Identify which cell holds the provided text, then report its [X, Y] central coordinate. 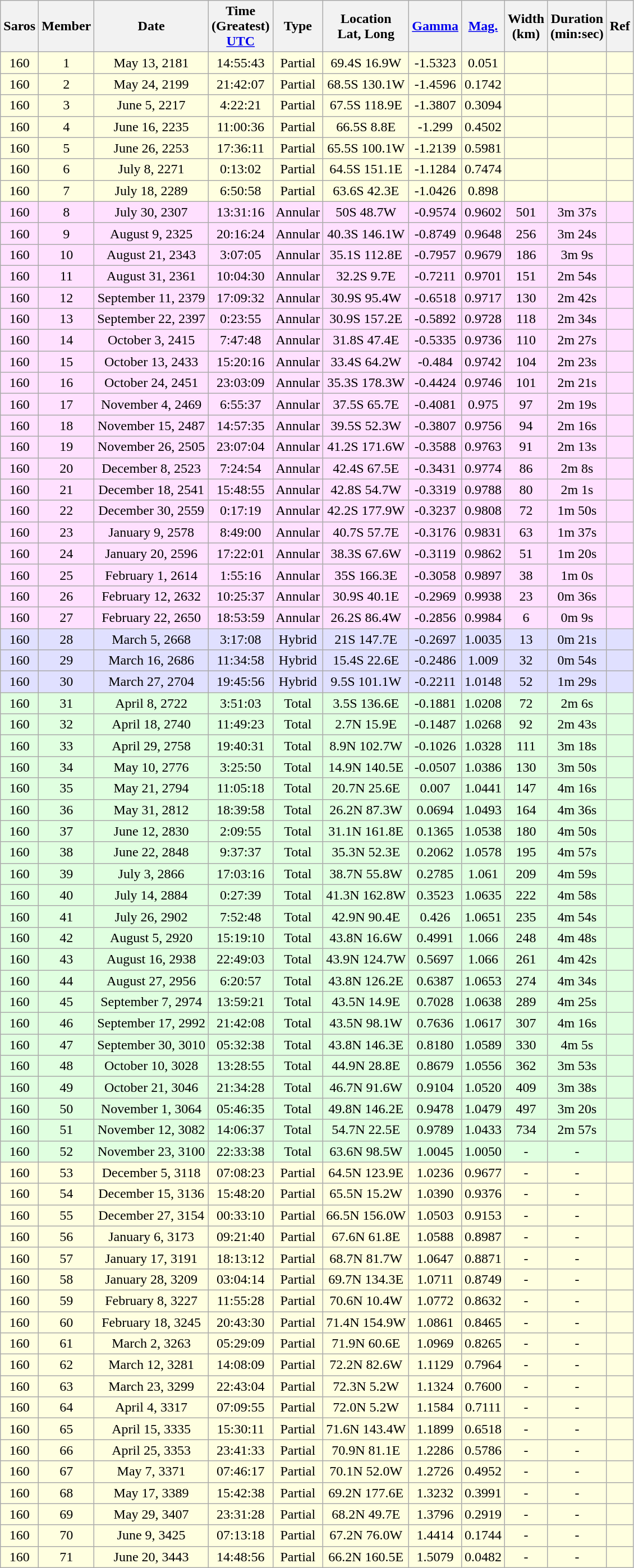
248 [526, 938]
43.8N 146.3E [366, 1045]
0.8265 [483, 1344]
April 25, 3353 [151, 1450]
118 [526, 319]
209 [526, 874]
43.5N 98.1W [366, 1023]
-0.4424 [435, 383]
0:13:02 [240, 169]
December 8, 2523 [151, 468]
330 [526, 1045]
Mag. [483, 26]
1.061 [483, 874]
-1.299 [435, 127]
0.5981 [483, 148]
0.975 [483, 404]
70.6N 10.4W [366, 1300]
September 22, 2397 [151, 319]
13:31:16 [240, 212]
40.3S 146.1W [366, 233]
64 [66, 1408]
274 [526, 981]
86 [526, 468]
4m 54s [577, 916]
1.0635 [483, 895]
January 28, 3209 [151, 1279]
0:23:55 [240, 319]
17:09:32 [240, 298]
07:09:55 [240, 1408]
August 9, 2325 [151, 233]
0.4952 [483, 1472]
0.4502 [483, 127]
00:33:10 [240, 1215]
1.5079 [435, 1557]
2m 34s [577, 319]
69.2N 177.6E [366, 1493]
2m 23s [577, 362]
39 [66, 874]
94 [526, 426]
-0.3319 [435, 490]
1.1324 [435, 1386]
1m 37s [577, 532]
68.7N 81.7W [366, 1258]
64.5N 123.9E [366, 1173]
55 [66, 1215]
67 [66, 1472]
15:48:20 [240, 1194]
50S 48.7W [366, 212]
May 21, 2794 [151, 788]
41.2S 171.6W [366, 447]
42 [66, 938]
45 [66, 1002]
2m 42s [577, 298]
December 5, 3118 [151, 1173]
1.3232 [435, 1493]
24 [66, 554]
Gamma [435, 26]
February 1, 2614 [151, 575]
147 [526, 788]
22:43:04 [240, 1386]
0.898 [483, 191]
4m 59s [577, 874]
0m 9s [577, 617]
0.2062 [435, 852]
0.007 [435, 788]
1.1129 [435, 1365]
-1.3807 [435, 105]
May 17, 3389 [151, 1493]
46.7N 91.6W [366, 1087]
43.8N 16.6W [366, 938]
27 [66, 617]
1.0520 [483, 1087]
0.9728 [483, 319]
0.9789 [435, 1130]
-0.7211 [435, 276]
November 15, 2487 [151, 426]
67.2N 76.0W [366, 1535]
19:45:56 [240, 682]
1.0148 [483, 682]
111 [526, 746]
26.2N 87.3W [366, 810]
9.5S 101.1W [366, 682]
18:39:58 [240, 810]
23:31:28 [240, 1514]
91 [526, 447]
August 31, 2361 [151, 276]
35.1S 112.8E [366, 255]
4m 48s [577, 938]
195 [526, 852]
February 8, 3227 [151, 1300]
July 3, 2866 [151, 874]
-0.484 [435, 362]
1.0208 [483, 703]
March 27, 2704 [151, 682]
11 [66, 276]
68.5S 130.1W [366, 84]
68 [66, 1493]
69 [66, 1514]
71 [66, 1557]
20:43:30 [240, 1322]
1.2286 [435, 1450]
3m 38s [577, 1087]
65 [66, 1429]
1.0035 [483, 639]
66 [66, 1450]
-0.3588 [435, 447]
20.7N 25.6E [366, 788]
1.0479 [483, 1109]
0.3094 [483, 105]
April 4, 3317 [151, 1408]
1m 50s [577, 511]
17:36:11 [240, 148]
43.5N 14.9E [366, 1002]
May 24, 2199 [151, 84]
July 18, 2289 [151, 191]
August 16, 2938 [151, 959]
0.9701 [483, 276]
26.2S 86.4W [366, 617]
0.9938 [483, 596]
5 [66, 148]
-0.5335 [435, 340]
Ref [619, 26]
-1.0426 [435, 191]
-0.1026 [435, 746]
15 [66, 362]
66.5N 156.0W [366, 1215]
1.0556 [483, 1066]
53 [66, 1173]
2m 27s [577, 340]
25 [66, 575]
71.9N 60.6E [366, 1344]
-0.3237 [435, 511]
72.2N 82.6W [366, 1365]
0.5786 [483, 1450]
18:13:12 [240, 1258]
0.9153 [483, 1215]
3m 24s [577, 233]
2m 8s [577, 468]
8.9N 102.7W [366, 746]
0.7636 [435, 1023]
60 [66, 1322]
Time(Greatest)UTC [240, 26]
734 [526, 1130]
July 14, 2884 [151, 895]
21:42:08 [240, 1023]
48 [66, 1066]
-0.3058 [435, 575]
April 15, 3335 [151, 1429]
11:05:18 [240, 788]
56 [66, 1237]
21 [66, 490]
1.0578 [483, 852]
43 [66, 959]
-0.0507 [435, 767]
59 [66, 1300]
May 7, 3371 [151, 1472]
23:07:04 [240, 447]
1.0647 [435, 1258]
0.9862 [483, 554]
4m 42s [577, 959]
14.9N 140.5E [366, 767]
0.9717 [483, 298]
-1.2139 [435, 148]
22:49:03 [240, 959]
19 [66, 447]
0.9677 [483, 1173]
42.4S 67.5E [366, 468]
10 [66, 255]
0.8749 [483, 1279]
14:57:35 [240, 426]
0.9763 [483, 447]
1.0441 [483, 788]
0.3991 [483, 1493]
65.5S 100.1W [366, 148]
0.1744 [483, 1535]
1:55:16 [240, 575]
1m 0s [577, 575]
1.009 [483, 661]
6:50:58 [240, 191]
47 [66, 1045]
4m 34s [577, 981]
1.0653 [483, 981]
-0.4081 [435, 404]
61 [66, 1344]
31 [66, 703]
0.9104 [435, 1087]
-0.2211 [435, 682]
-0.3431 [435, 468]
18:53:59 [240, 617]
1.0045 [435, 1151]
0.9756 [483, 426]
-0.1487 [435, 725]
January 9, 2578 [151, 532]
21:34:28 [240, 1087]
21:42:07 [240, 84]
4m 50s [577, 831]
February 18, 3245 [151, 1322]
2m 54s [577, 276]
4m 58s [577, 895]
December 27, 3154 [151, 1215]
-0.9574 [435, 212]
0.7028 [435, 1002]
February 22, 2650 [151, 617]
1.0328 [483, 746]
-0.6518 [435, 298]
-0.7957 [435, 255]
June 5, 2217 [151, 105]
April 8, 2722 [151, 703]
1.0390 [435, 1194]
67.6N 61.8E [366, 1237]
14:06:37 [240, 1130]
05:32:38 [240, 1045]
0.9774 [483, 468]
-0.1881 [435, 703]
54 [66, 1194]
1m 29s [577, 682]
1.0503 [435, 1215]
28 [66, 639]
-0.3176 [435, 532]
8 [66, 212]
0.2785 [435, 874]
58 [66, 1279]
14 [66, 340]
6:20:57 [240, 981]
11:55:28 [240, 1300]
1.4414 [435, 1535]
0.1365 [435, 831]
1.0969 [435, 1344]
36 [66, 810]
August 27, 2956 [151, 981]
1.0386 [483, 767]
April 18, 2740 [151, 725]
3:17:08 [240, 639]
-1.4596 [435, 84]
10:25:37 [240, 596]
70.1N 52.0W [366, 1472]
-0.3119 [435, 554]
18 [66, 426]
30.9S 40.1E [366, 596]
43.8N 126.2E [366, 981]
2 [66, 84]
497 [526, 1109]
97 [526, 404]
4m 36s [577, 810]
42.2S 177.9W [366, 511]
30.9S 157.2E [366, 319]
October 21, 3046 [151, 1087]
7 [66, 191]
30 [66, 682]
7:47:48 [240, 340]
110 [526, 340]
35.3N 52.3E [366, 852]
2.7N 15.9E [366, 725]
15:42:38 [240, 1493]
3m 18s [577, 746]
June 22, 2848 [151, 852]
0.2919 [483, 1514]
1.0236 [435, 1173]
September 11, 2379 [151, 298]
0.7111 [483, 1408]
38.3S 67.6W [366, 554]
December 18, 2541 [151, 490]
11:00:36 [240, 127]
43.9N 124.7W [366, 959]
69.7N 134.3E [366, 1279]
-1.5323 [435, 63]
March 12, 3281 [151, 1365]
0m 54s [577, 661]
70.9N 81.1E [366, 1450]
37.5S 65.7E [366, 404]
1.0772 [435, 1300]
April 29, 2758 [151, 746]
0.9478 [435, 1109]
1 [66, 63]
3m 53s [577, 1066]
23:41:33 [240, 1450]
50 [66, 1109]
January 20, 2596 [151, 554]
November 1, 3064 [151, 1109]
December 15, 3136 [151, 1194]
August 21, 2343 [151, 255]
0.5697 [435, 959]
-0.2486 [435, 661]
12 [66, 298]
July 8, 2271 [151, 169]
0.7600 [483, 1386]
3:25:50 [240, 767]
0.0694 [435, 810]
0.8632 [483, 1300]
07:08:23 [240, 1173]
0.6518 [483, 1429]
235 [526, 916]
22:33:38 [240, 1151]
November 12, 3082 [151, 1130]
0.9736 [483, 340]
6:55:37 [240, 404]
42.9N 90.4E [366, 916]
14:55:43 [240, 63]
38.7N 55.8W [366, 874]
65.5N 15.2W [366, 1194]
1.1899 [435, 1429]
33.4S 64.2W [366, 362]
35 [66, 788]
17:03:16 [240, 874]
August 5, 2920 [151, 938]
2m 13s [577, 447]
1.0268 [483, 725]
17 [66, 404]
70 [66, 1535]
44.9N 28.8E [366, 1066]
64.5S 151.1E [366, 169]
11:49:23 [240, 725]
0.9746 [483, 383]
March 16, 2686 [151, 661]
-0.2697 [435, 639]
29 [66, 661]
-0.2969 [435, 596]
March 2, 3263 [151, 1344]
0.9648 [483, 233]
May 31, 2812 [151, 810]
3 [66, 105]
2m 57s [577, 1130]
4 [66, 127]
1.0711 [435, 1279]
0.426 [435, 916]
1.0433 [483, 1130]
Type [298, 26]
0.1742 [483, 84]
15.4S 22.6E [366, 661]
2m 43s [577, 725]
101 [526, 383]
26 [66, 596]
67.5S 118.9E [366, 105]
2:09:55 [240, 831]
15:30:11 [240, 1429]
0.8180 [435, 1045]
1.2726 [435, 1472]
0.9984 [483, 617]
66.2N 160.5E [366, 1557]
23:03:09 [240, 383]
35S 166.3E [366, 575]
63.6N 98.5W [366, 1151]
Duration(min:sec) [577, 26]
15:20:16 [240, 362]
2m 6s [577, 703]
3m 37s [577, 212]
104 [526, 362]
66.5S 8.8E [366, 127]
3m 50s [577, 767]
71.6N 143.4W [366, 1429]
Member [66, 26]
0.6387 [435, 981]
July 30, 2307 [151, 212]
Date [151, 26]
31.8S 47.4E [366, 340]
0.3523 [435, 895]
1.0651 [483, 916]
03:04:14 [240, 1279]
72.0N 5.2W [366, 1408]
21S 147.7E [366, 639]
07:46:17 [240, 1472]
186 [526, 255]
20:16:24 [240, 233]
10:04:30 [240, 276]
2m 21s [577, 383]
0m 36s [577, 596]
January 17, 3191 [151, 1258]
151 [526, 276]
40.7S 57.7E [366, 532]
33 [66, 746]
0.8465 [483, 1322]
0.7474 [483, 169]
0:17:19 [240, 511]
September 30, 3010 [151, 1045]
34 [66, 767]
31.1N 161.8E [366, 831]
54.7N 22.5E [366, 1130]
4m 5s [577, 1045]
0.9808 [483, 511]
0.9831 [483, 532]
December 30, 2559 [151, 511]
LocationLat, Long [366, 26]
September 7, 2974 [151, 1002]
7:52:48 [240, 916]
October 24, 2451 [151, 383]
57 [66, 1258]
0.9679 [483, 255]
15:48:55 [240, 490]
0.051 [483, 63]
July 26, 2902 [151, 916]
49.8N 146.2E [366, 1109]
20 [66, 468]
40 [66, 895]
2m 19s [577, 404]
4:22:21 [240, 105]
0m 21s [577, 639]
41.3N 162.8W [366, 895]
11:34:58 [240, 661]
3:51:03 [240, 703]
February 12, 2632 [151, 596]
1.0617 [483, 1023]
1.0493 [483, 810]
222 [526, 895]
1.0638 [483, 1002]
October 3, 2415 [151, 340]
September 17, 2992 [151, 1023]
-0.8749 [435, 233]
3m 9s [577, 255]
January 6, 3173 [151, 1237]
05:46:35 [240, 1109]
164 [526, 810]
1.1584 [435, 1408]
16 [66, 383]
November 26, 2505 [151, 447]
1m 20s [577, 554]
2m 16s [577, 426]
362 [526, 1066]
March 23, 3299 [151, 1386]
307 [526, 1023]
0.9602 [483, 212]
92 [526, 725]
9 [66, 233]
0.8987 [483, 1237]
2m 1s [577, 490]
March 5, 2668 [151, 639]
17:22:01 [240, 554]
35.3S 178.3W [366, 383]
Saros [20, 26]
14:48:56 [240, 1557]
63.6S 42.3E [366, 191]
69.4S 16.9W [366, 63]
9:37:37 [240, 852]
0.9742 [483, 362]
June 20, 3443 [151, 1557]
71.4N 154.9W [366, 1322]
15:19:10 [240, 938]
June 26, 2253 [151, 148]
180 [526, 831]
0.0482 [483, 1557]
32.2S 9.7E [366, 276]
261 [526, 959]
8:49:00 [240, 532]
0.9788 [483, 490]
3m 20s [577, 1109]
0.8871 [483, 1258]
05:29:09 [240, 1344]
May 10, 2776 [151, 767]
7:24:54 [240, 468]
68.2N 49.7E [366, 1514]
June 16, 2235 [151, 127]
256 [526, 233]
3:07:05 [240, 255]
May 29, 3407 [151, 1514]
13:59:21 [240, 1002]
3.5S 136.6E [366, 703]
November 23, 3100 [151, 1151]
1.3796 [435, 1514]
13:28:55 [240, 1066]
0.4991 [435, 938]
09:21:40 [240, 1237]
1.0861 [435, 1322]
June 9, 3425 [151, 1535]
-0.5892 [435, 319]
22 [66, 511]
October 13, 2433 [151, 362]
409 [526, 1087]
November 4, 2469 [151, 404]
May 13, 2181 [151, 63]
Width(km) [526, 26]
0:27:39 [240, 895]
62 [66, 1365]
46 [66, 1023]
1.0589 [483, 1045]
0.8679 [435, 1066]
19:40:31 [240, 746]
1.0050 [483, 1151]
0.9376 [483, 1194]
41 [66, 916]
1.0588 [435, 1237]
1.0538 [483, 831]
0.7964 [483, 1365]
289 [526, 1002]
80 [526, 490]
30.9S 95.4W [366, 298]
501 [526, 212]
-0.2856 [435, 617]
4m 25s [577, 1002]
-1.1284 [435, 169]
72.3N 5.2W [366, 1386]
June 12, 2830 [151, 831]
-0.3807 [435, 426]
44 [66, 981]
39.5S 52.3W [366, 426]
49 [66, 1087]
October 10, 3028 [151, 1066]
0.9897 [483, 575]
42.8S 54.7W [366, 490]
14:08:09 [240, 1365]
37 [66, 831]
4m 57s [577, 852]
07:13:18 [240, 1535]
